Locate the cell with the specified text and output its [X, Y] center coordinate. 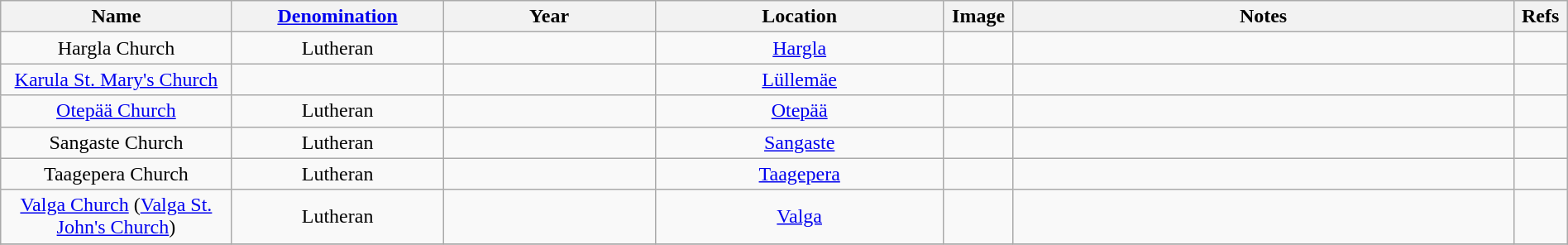
Refs [1540, 17]
Otepää Church [116, 111]
Location [799, 17]
Sangaste [799, 142]
Image [978, 17]
Hargla Church [116, 48]
Valga Church (Valga St. John's Church) [116, 217]
Valga [799, 217]
Taagepera Church [116, 174]
Taagepera [799, 174]
Denomination [337, 17]
Hargla [799, 48]
Sangaste Church [116, 142]
Name [116, 17]
Karula St. Mary's Church [116, 79]
Notes [1264, 17]
Otepää [799, 111]
Year [549, 17]
Lüllemäe [799, 79]
